Locate the cell with the specified text and output its (x, y) center coordinate. 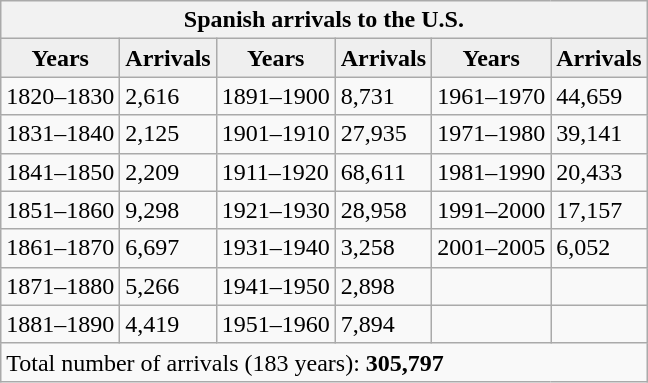
2,616 (168, 96)
1901–1910 (276, 134)
1941–1950 (276, 286)
27,935 (383, 134)
1841–1850 (60, 172)
1951–1960 (276, 324)
20,433 (599, 172)
1881–1890 (60, 324)
1871–1880 (60, 286)
9,298 (168, 210)
1981–1990 (492, 172)
4,419 (168, 324)
1891–1900 (276, 96)
1921–1930 (276, 210)
6,052 (599, 248)
3,258 (383, 248)
17,157 (599, 210)
Spanish arrivals to the U.S. (324, 20)
2001–2005 (492, 248)
39,141 (599, 134)
5,266 (168, 286)
28,958 (383, 210)
2,209 (168, 172)
6,697 (168, 248)
1851–1860 (60, 210)
1931–1940 (276, 248)
1861–1870 (60, 248)
2,898 (383, 286)
1961–1970 (492, 96)
68,611 (383, 172)
1831–1840 (60, 134)
1911–1920 (276, 172)
8,731 (383, 96)
1991–2000 (492, 210)
2,125 (168, 134)
44,659 (599, 96)
1820–1830 (60, 96)
Total number of arrivals (183 years): 305,797 (324, 362)
7,894 (383, 324)
1971–1980 (492, 134)
